Identify which cell holds the provided text, then report its (X, Y) central coordinate. 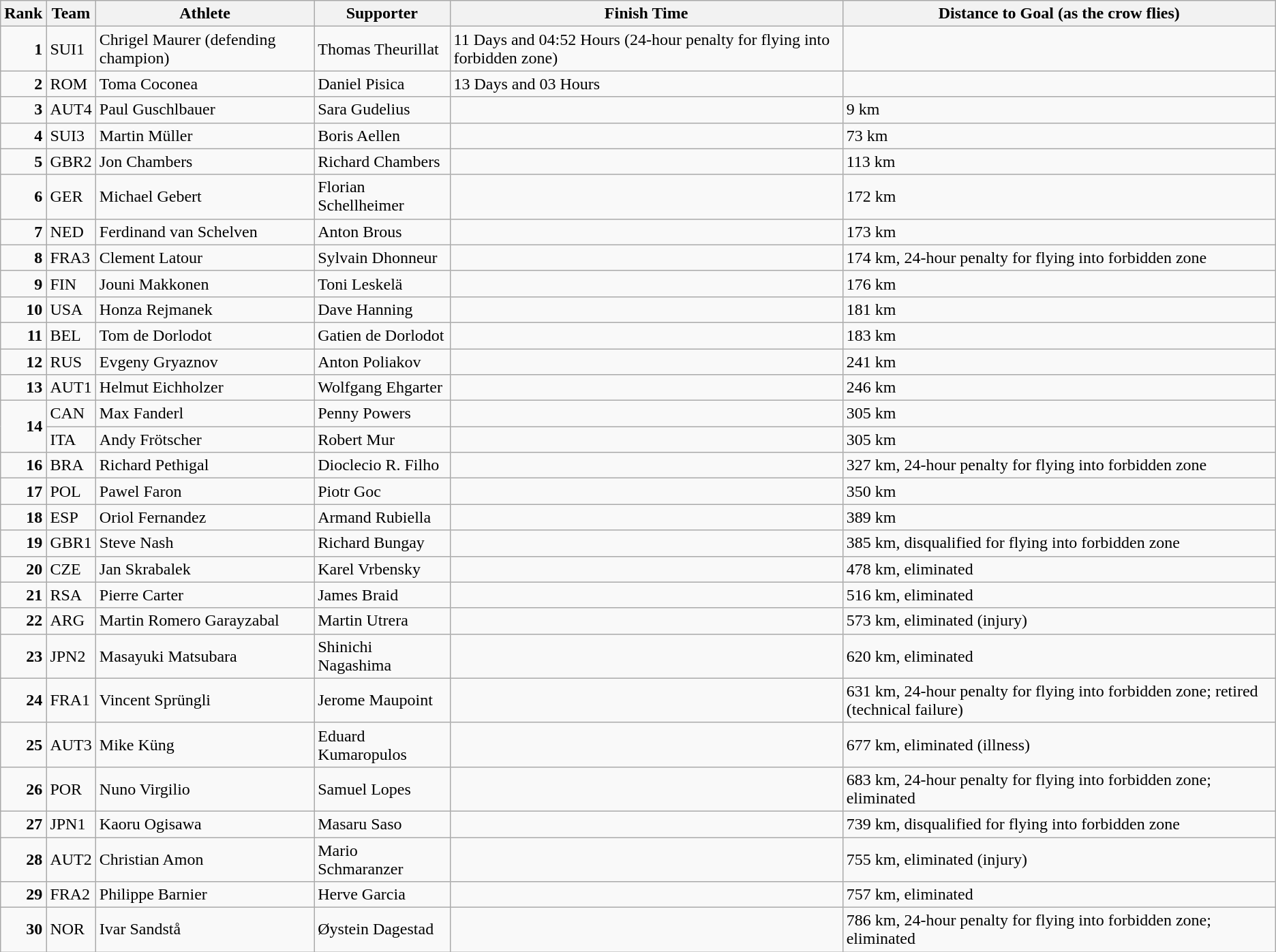
POR (71, 789)
Rank (23, 14)
478 km, eliminated (1059, 569)
Jouni Makkonen (204, 283)
241 km (1059, 362)
Martin Utrera (382, 621)
25 (23, 744)
AUT1 (71, 388)
5 (23, 162)
FRA2 (71, 895)
Anton Brous (382, 232)
Jerome Maupoint (382, 701)
Martin Romero Garayzabal (204, 621)
AUT3 (71, 744)
174 km, 24-hour penalty for flying into forbidden zone (1059, 258)
Sara Gudelius (382, 110)
ESP (71, 517)
Gatien de Dorlodot (382, 335)
183 km (1059, 335)
26 (23, 789)
Philippe Barnier (204, 895)
12 (23, 362)
Masaru Saso (382, 824)
Distance to Goal (as the crow flies) (1059, 14)
Robert Mur (382, 440)
JPN1 (71, 824)
Jan Skrabalek (204, 569)
USA (71, 309)
9 (23, 283)
Tom de Dorlodot (204, 335)
13 (23, 388)
2 (23, 84)
21 (23, 595)
7 (23, 232)
RSA (71, 595)
Paul Guschlbauer (204, 110)
Øystein Dagestad (382, 930)
GER (71, 196)
Steve Nash (204, 543)
Boris Aellen (382, 136)
JPN2 (71, 656)
NED (71, 232)
3 (23, 110)
11 Days and 04:52 Hours (24-hour penalty for flying into forbidden zone) (646, 49)
Helmut Eichholzer (204, 388)
Dioclecio R. Filho (382, 465)
22 (23, 621)
Toma Coconea (204, 84)
11 (23, 335)
389 km (1059, 517)
20 (23, 569)
516 km, eliminated (1059, 595)
19 (23, 543)
14 (23, 427)
AUT2 (71, 859)
4 (23, 136)
Samuel Lopes (382, 789)
Masayuki Matsubara (204, 656)
16 (23, 465)
Penny Powers (382, 414)
9 km (1059, 110)
SUI1 (71, 49)
GBR2 (71, 162)
Richard Pethigal (204, 465)
113 km (1059, 162)
Mario Schmaranzer (382, 859)
327 km, 24-hour penalty for flying into forbidden zone (1059, 465)
Armand Rubiella (382, 517)
Thomas Theurillat (382, 49)
Richard Bungay (382, 543)
23 (23, 656)
Nuno Virgilio (204, 789)
Karel Vrbensky (382, 569)
Athlete (204, 14)
Max Fanderl (204, 414)
786 km, 24-hour penalty for flying into forbidden zone; eliminated (1059, 930)
Pawel Faron (204, 491)
Kaoru Ogisawa (204, 824)
Wolfgang Ehgarter (382, 388)
631 km, 24-hour penalty for flying into forbidden zone; retired (technical failure) (1059, 701)
Pierre Carter (204, 595)
172 km (1059, 196)
757 km, eliminated (1059, 895)
620 km, eliminated (1059, 656)
Supporter (382, 14)
181 km (1059, 309)
RUS (71, 362)
24 (23, 701)
CZE (71, 569)
Mike Küng (204, 744)
POL (71, 491)
Vincent Sprüngli (204, 701)
Finish Time (646, 14)
739 km, disqualified for flying into forbidden zone (1059, 824)
Team (71, 14)
18 (23, 517)
Michael Gebert (204, 196)
573 km, eliminated (injury) (1059, 621)
Richard Chambers (382, 162)
NOR (71, 930)
30 (23, 930)
29 (23, 895)
385 km, disqualified for flying into forbidden zone (1059, 543)
FRA3 (71, 258)
ITA (71, 440)
Herve Garcia (382, 895)
Anton Poliakov (382, 362)
ROM (71, 84)
677 km, eliminated (illness) (1059, 744)
173 km (1059, 232)
Martin Müller (204, 136)
FRA1 (71, 701)
BEL (71, 335)
10 (23, 309)
Sylvain Dhonneur (382, 258)
Daniel Pisica (382, 84)
Piotr Goc (382, 491)
28 (23, 859)
Eduard Kumaropulos (382, 744)
James Braid (382, 595)
6 (23, 196)
17 (23, 491)
755 km, eliminated (injury) (1059, 859)
BRA (71, 465)
Christian Amon (204, 859)
27 (23, 824)
Toni Leskelä (382, 283)
350 km (1059, 491)
Evgeny Gryaznov (204, 362)
8 (23, 258)
176 km (1059, 283)
Ferdinand van Schelven (204, 232)
GBR1 (71, 543)
1 (23, 49)
FIN (71, 283)
CAN (71, 414)
Andy Frötscher (204, 440)
Oriol Fernandez (204, 517)
Dave Hanning (382, 309)
Chrigel Maurer (defending champion) (204, 49)
246 km (1059, 388)
Shinichi Nagashima (382, 656)
683 km, 24-hour penalty for flying into forbidden zone; eliminated (1059, 789)
AUT4 (71, 110)
SUI3 (71, 136)
Honza Rejmanek (204, 309)
Jon Chambers (204, 162)
Ivar Sandstå (204, 930)
Florian Schellheimer (382, 196)
ARG (71, 621)
13 Days and 03 Hours (646, 84)
Clement Latour (204, 258)
73 km (1059, 136)
